Locate the cell with the specified text and output its [X, Y] center coordinate. 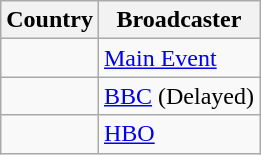
Broadcaster [178, 20]
Country [50, 20]
BBC (Delayed) [178, 96]
HBO [178, 134]
Main Event [178, 58]
